For the text-containing cell, return its midpoint in (X, Y) coordinate format. 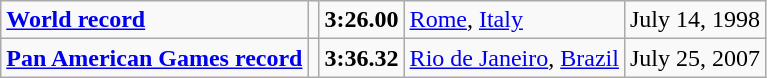
Pan American Games record (154, 58)
3:26.00 (362, 20)
World record (154, 20)
July 14, 1998 (694, 20)
Rome, Italy (514, 20)
July 25, 2007 (694, 58)
3:36.32 (362, 58)
Rio de Janeiro, Brazil (514, 58)
